Find where the given text appears and provide that cell's center as (X, Y) coordinate. 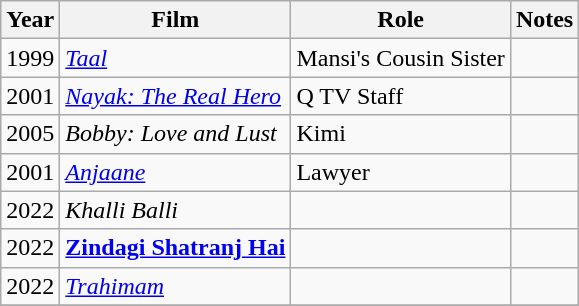
Zindagi Shatranj Hai (176, 248)
Bobby: Love and Lust (176, 134)
Khalli Balli (176, 210)
2005 (30, 134)
Notes (544, 20)
Nayak: The Real Hero (176, 96)
Kimi (400, 134)
Year (30, 20)
Film (176, 20)
Anjaane (176, 172)
Mansi's Cousin Sister (400, 58)
Role (400, 20)
Taal (176, 58)
Lawyer (400, 172)
Trahimam (176, 286)
Q TV Staff (400, 96)
1999 (30, 58)
